Determine the [X, Y] coordinate at the center of the cell enclosing the given text.  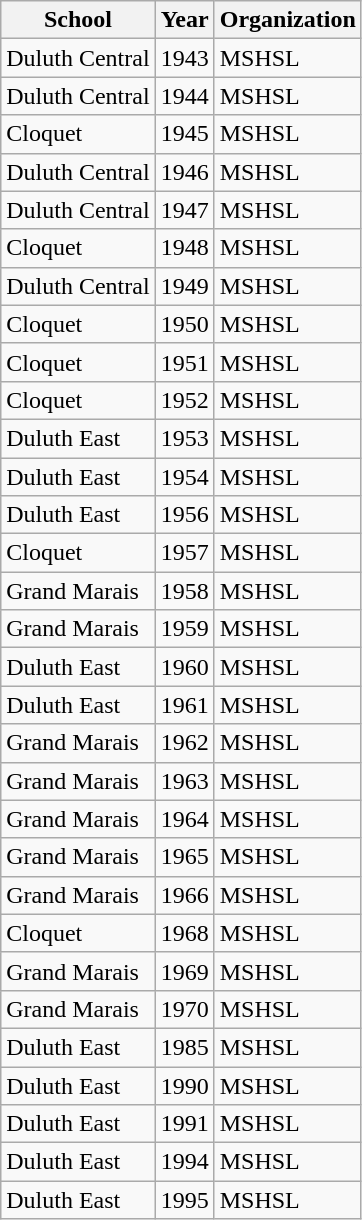
1970 [184, 1009]
1957 [184, 553]
1985 [184, 1047]
Year [184, 20]
1945 [184, 134]
1948 [184, 248]
1962 [184, 743]
1964 [184, 819]
1956 [184, 515]
1994 [184, 1162]
1952 [184, 400]
1946 [184, 172]
1995 [184, 1200]
School [78, 20]
1943 [184, 58]
1965 [184, 857]
1949 [184, 286]
1963 [184, 781]
1944 [184, 96]
1953 [184, 438]
1950 [184, 324]
1960 [184, 667]
1969 [184, 971]
1991 [184, 1124]
1968 [184, 933]
1958 [184, 591]
1954 [184, 477]
1959 [184, 629]
1961 [184, 705]
1951 [184, 362]
1947 [184, 210]
1966 [184, 895]
Organization [288, 20]
1990 [184, 1085]
